Extract the [x, y] coordinate from the center of the cell holding the provided text.  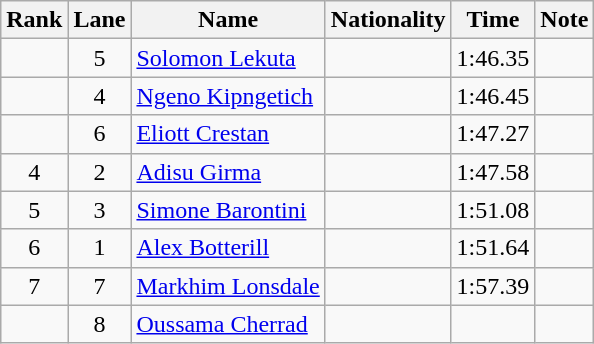
Rank [34, 20]
1:51.64 [493, 248]
8 [100, 324]
1:46.45 [493, 96]
1:57.39 [493, 286]
Oussama Cherrad [228, 324]
Alex Botterill [228, 248]
1:47.58 [493, 172]
Simone Barontini [228, 210]
Adisu Girma [228, 172]
1:46.35 [493, 58]
3 [100, 210]
1:47.27 [493, 134]
Ngeno Kipngetich [228, 96]
Solomon Lekuta [228, 58]
1 [100, 248]
Eliott Crestan [228, 134]
1:51.08 [493, 210]
2 [100, 172]
Note [564, 20]
Lane [100, 20]
Time [493, 20]
Markhim Lonsdale [228, 286]
Nationality [388, 20]
Name [228, 20]
